Return the (X, Y) coordinate for the center point of the cell that contains the specified text.  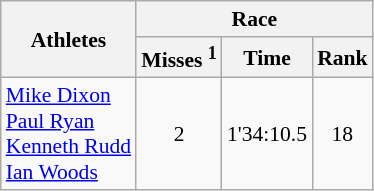
Athletes (68, 40)
Race (254, 19)
1'34:10.5 (267, 134)
Rank (342, 58)
18 (342, 134)
Mike DixonPaul RyanKenneth RuddIan Woods (68, 134)
Misses 1 (179, 58)
2 (179, 134)
Time (267, 58)
